Pinpoint the cell where the given text exists, returning its (X, Y) midpoint coordinate. 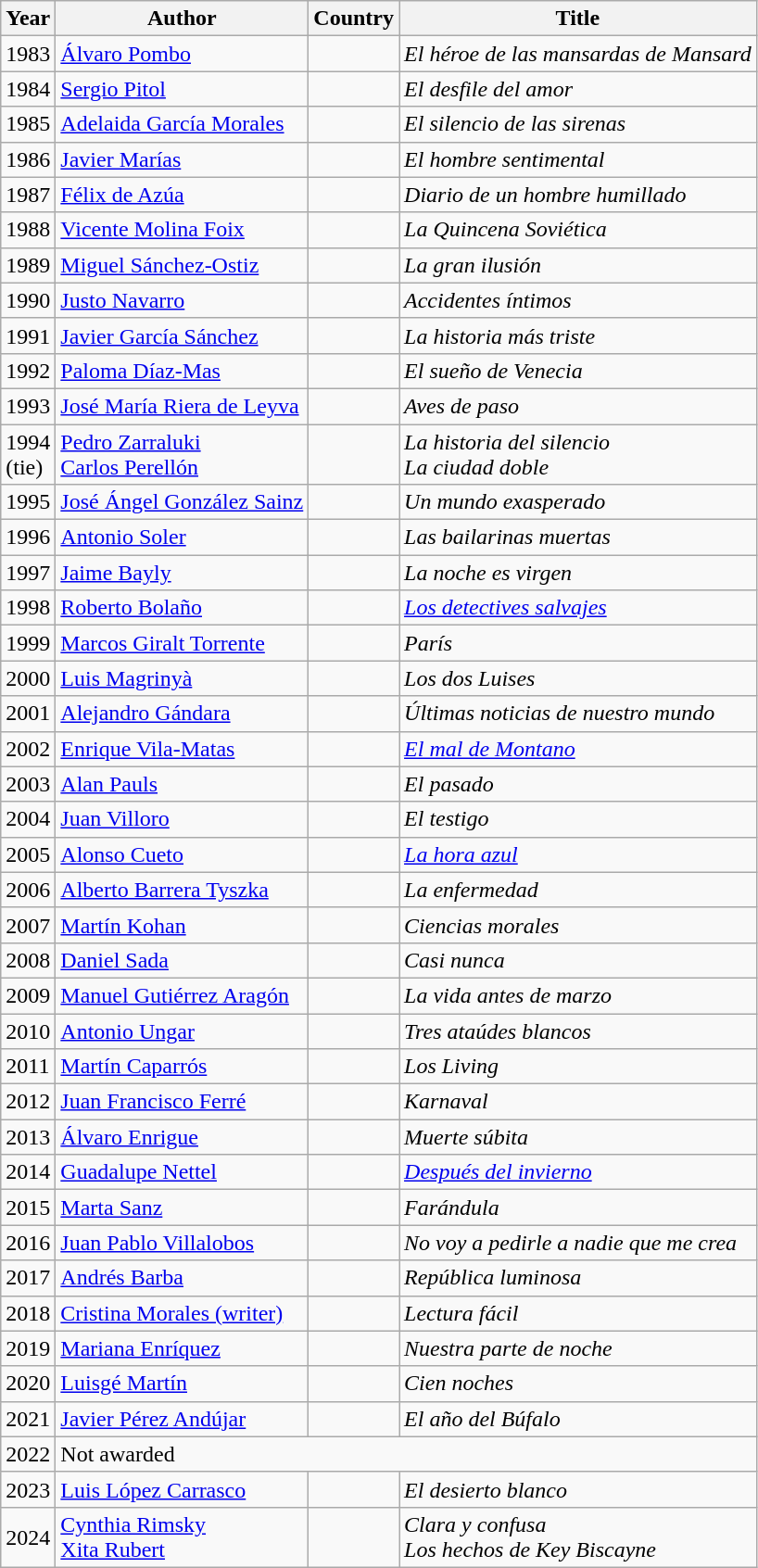
Cristina Morales (writer) (182, 1313)
Year (28, 19)
El héroe de las mansardas de Mansard (578, 54)
1997 (28, 573)
Juan Pablo Villalobos (182, 1243)
Félix de Azúa (182, 195)
Alonso Cueto (182, 854)
República luminosa (578, 1278)
Pedro ZarralukiCarlos Perellón (182, 454)
Diario de un hombre humillado (578, 195)
José María Riera de Leyva (182, 406)
Javier Pérez Andújar (182, 1419)
No voy a pedirle a nadie que me crea (578, 1243)
La hora azul (578, 854)
Álvaro Pombo (182, 54)
La historia más triste (578, 335)
2009 (28, 995)
El año del Búfalo (578, 1419)
1985 (28, 124)
La Quincena Soviética (578, 230)
La gran ilusión (578, 265)
El hombre sentimental (578, 159)
Lectura fácil (578, 1313)
Martín Caparrós (182, 1067)
Paloma Díaz-Mas (182, 371)
Un mundo exasperado (578, 502)
2006 (28, 890)
Sergio Pitol (182, 89)
Javier García Sánchez (182, 335)
Accidentes íntimos (578, 300)
Ciencias morales (578, 925)
Roberto Bolaño (182, 608)
Not awarded (406, 1454)
Muerte súbita (578, 1137)
Últimas noticias de nuestro mundo (578, 714)
La noche es virgen (578, 573)
2016 (28, 1243)
Alejandro Gándara (182, 714)
Los Living (578, 1067)
2001 (28, 714)
1984 (28, 89)
2002 (28, 749)
Clara y confusaLos hechos de Key Biscayne (578, 1536)
El sueño de Venecia (578, 371)
Martín Kohan (182, 925)
1996 (28, 537)
1992 (28, 371)
El desierto blanco (578, 1489)
1998 (28, 608)
2017 (28, 1278)
Country (354, 19)
2018 (28, 1313)
Justo Navarro (182, 300)
Cien noches (578, 1384)
El mal de Montano (578, 749)
Juan Francisco Ferré (182, 1102)
José Ángel González Sainz (182, 502)
Andrés Barba (182, 1278)
Farándula (578, 1208)
Daniel Sada (182, 960)
2004 (28, 819)
2000 (28, 678)
1986 (28, 159)
1987 (28, 195)
La vida antes de marzo (578, 995)
2014 (28, 1172)
Álvaro Enrigue (182, 1137)
2019 (28, 1348)
2012 (28, 1102)
El desfile del amor (578, 89)
2005 (28, 854)
1989 (28, 265)
2022 (28, 1454)
El testigo (578, 819)
1999 (28, 643)
2003 (28, 784)
La historia del silencioLa ciudad doble (578, 454)
Miguel Sánchez-Ostiz (182, 265)
1993 (28, 406)
2020 (28, 1384)
Antonio Ungar (182, 1031)
La enfermedad (578, 890)
1988 (28, 230)
Después del invierno (578, 1172)
2013 (28, 1137)
Jaime Bayly (182, 573)
Cynthia RimskyXita Rubert (182, 1536)
Nuestra parte de noche (578, 1348)
Luis Magrinyà (182, 678)
El pasado (578, 784)
2011 (28, 1067)
2023 (28, 1489)
2021 (28, 1419)
Juan Villoro (182, 819)
1990 (28, 300)
Javier Marías (182, 159)
Alberto Barrera Tyszka (182, 890)
Luisgé Martín (182, 1384)
Luis López Carrasco (182, 1489)
París (578, 643)
1995 (28, 502)
2010 (28, 1031)
Los dos Luises (578, 678)
Adelaida García Morales (182, 124)
Karnaval (578, 1102)
Aves de paso (578, 406)
Los detectives salvajes (578, 608)
Casi nunca (578, 960)
Vicente Molina Foix (182, 230)
Manuel Gutiérrez Aragón (182, 995)
1983 (28, 54)
Enrique Vila-Matas (182, 749)
Marta Sanz (182, 1208)
El silencio de las sirenas (578, 124)
Marcos Giralt Torrente (182, 643)
Author (182, 19)
2007 (28, 925)
Title (578, 19)
Las bailarinas muertas (578, 537)
1994 (tie) (28, 454)
2008 (28, 960)
Mariana Enríquez (182, 1348)
2024 (28, 1536)
Antonio Soler (182, 537)
Tres ataúdes blancos (578, 1031)
Alan Pauls (182, 784)
Guadalupe Nettel (182, 1172)
2015 (28, 1208)
1991 (28, 335)
